Return [x, y] of the center of cell containing provided text 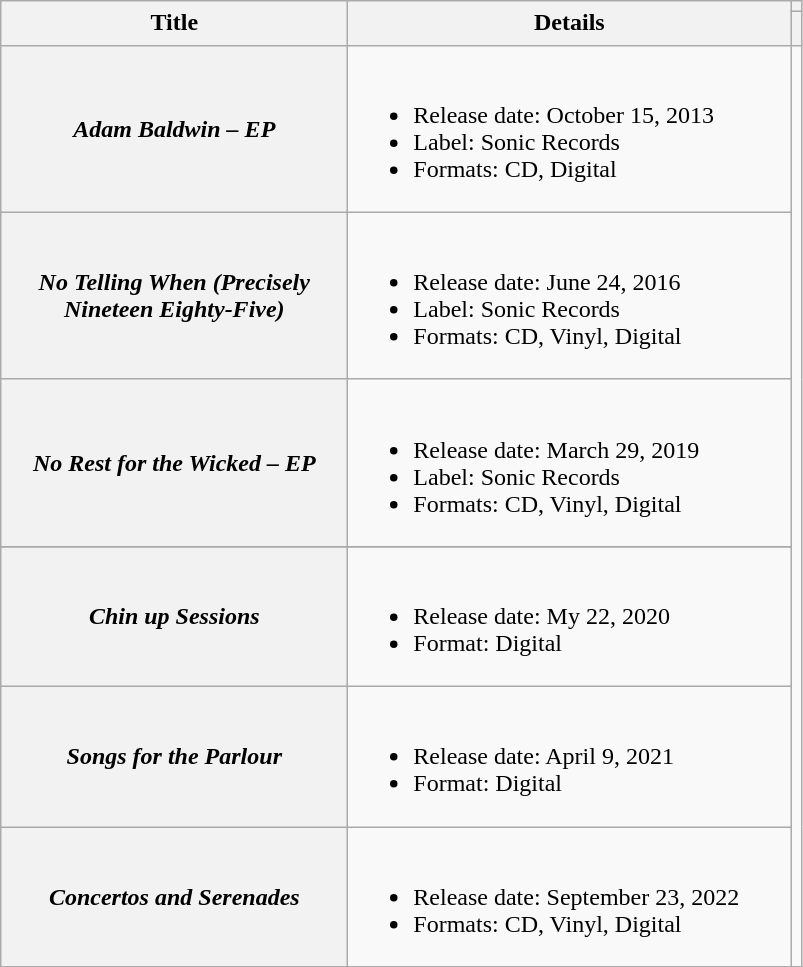
No Telling When (Precisely Nineteen Eighty-Five) [174, 296]
Adam Baldwin – EP [174, 128]
Release date: September 23, 2022Formats: CD, Vinyl, Digital [570, 897]
Concertos and Serenades [174, 897]
Details [570, 24]
No Rest for the Wicked – EP [174, 462]
Release date: June 24, 2016Label: Sonic RecordsFormats: CD, Vinyl, Digital [570, 296]
Title [174, 24]
Songs for the Parlour [174, 757]
Release date: March 29, 2019Label: Sonic RecordsFormats: CD, Vinyl, Digital [570, 462]
Chin up Sessions [174, 616]
Release date: April 9, 2021Format: Digital [570, 757]
Release date: My 22, 2020Format: Digital [570, 616]
Release date: October 15, 2013Label: Sonic RecordsFormats: CD, Digital [570, 128]
